Provide the [x, y] coordinate of the cell's center where the given text is located.  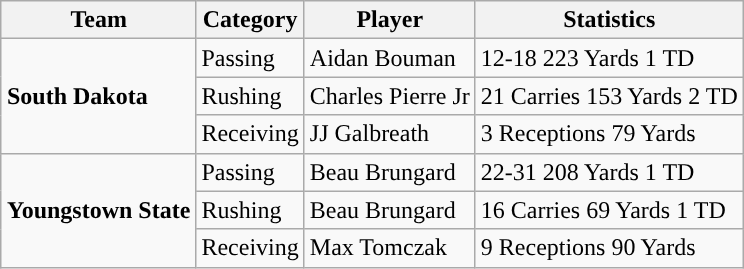
22-31 208 Yards 1 TD [609, 172]
Team [98, 20]
Charles Pierre Jr [390, 96]
16 Carries 69 Yards 1 TD [609, 210]
21 Carries 153 Yards 2 TD [609, 96]
JJ Galbreath [390, 134]
9 Receptions 90 Yards [609, 248]
Statistics [609, 20]
3 Receptions 79 Yards [609, 134]
Player [390, 20]
Category [250, 20]
12-18 223 Yards 1 TD [609, 58]
Aidan Bouman [390, 58]
Youngstown State [98, 210]
Max Tomczak [390, 248]
South Dakota [98, 96]
